Pinpoint the cell where the given text exists, returning its (X, Y) midpoint coordinate. 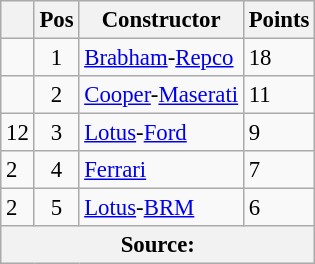
9 (278, 133)
12 (18, 133)
Lotus-BRM (162, 208)
18 (278, 58)
Points (278, 20)
Lotus-Ford (162, 133)
Ferrari (162, 170)
11 (278, 95)
1 (56, 58)
Brabham-Repco (162, 58)
7 (278, 170)
Pos (56, 20)
4 (56, 170)
Source: (158, 245)
Cooper-Maserati (162, 95)
3 (56, 133)
5 (56, 208)
6 (278, 208)
Constructor (162, 20)
